Provide the [x, y] coordinate of the cell's center where the given text is located.  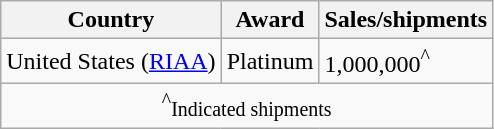
United States (RIAA) [111, 62]
Sales/shipments [406, 20]
Platinum [270, 62]
^Indicated shipments [247, 106]
Country [111, 20]
Award [270, 20]
1,000,000^ [406, 62]
